Extract the [X, Y] coordinate from the center of the cell holding the provided text.  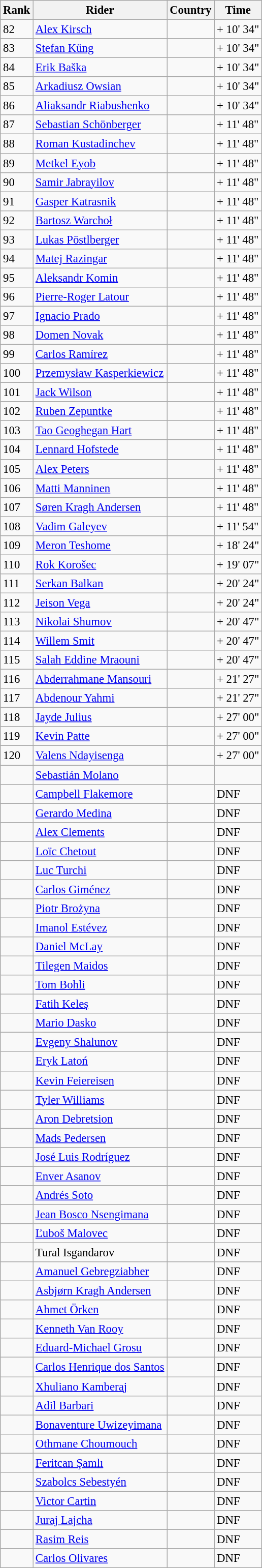
Juraj Lajcha [100, 1520]
Jack Wilson [100, 393]
Domen Novak [100, 335]
Ľuboš Malovec [100, 1233]
Campbell Flakemore [100, 794]
Tilegen Maidos [100, 966]
105 [17, 469]
99 [17, 354]
Rasim Reis [100, 1539]
Fatih Keleş [100, 1004]
88 [17, 144]
Aleksandr Komin [100, 278]
Aron Debretsion [100, 1119]
107 [17, 507]
110 [17, 564]
Valens Ndayisenga [100, 756]
109 [17, 546]
118 [17, 717]
82 [17, 29]
87 [17, 125]
Carlos Olivares [100, 1558]
Stefan Küng [100, 48]
Alex Kirsch [100, 29]
Tural Isgandarov [100, 1253]
113 [17, 622]
Salah Eddine Mraouni [100, 660]
Andrés Soto [100, 1195]
Lennard Hofstede [100, 450]
Luc Turchi [100, 870]
100 [17, 373]
Ignacio Prado [100, 316]
90 [17, 182]
Mads Pedersen [100, 1138]
Carlos Ramírez [100, 354]
Carlos Giménez [100, 889]
Matti Manninen [100, 488]
116 [17, 679]
Bonaventure Uwizeyimana [100, 1425]
86 [17, 106]
111 [17, 584]
Erik Baška [100, 68]
Kevin Patte [100, 737]
Matej Razingar [100, 259]
Rok Korošec [100, 564]
Alex Peters [100, 469]
93 [17, 239]
97 [17, 316]
Eryk Latoń [100, 1062]
84 [17, 68]
Adil Barbari [100, 1405]
Victor Cartin [100, 1501]
Mario Dasko [100, 1023]
Kevin Feiereisen [100, 1080]
108 [17, 526]
Xhuliano Kamberaj [100, 1386]
Arkadiusz Owsian [100, 86]
Enver Asanov [100, 1176]
Bartosz Warchoł [100, 220]
83 [17, 48]
Alex Clements [100, 832]
95 [17, 278]
Willem Smit [100, 641]
94 [17, 259]
Amanuel Gebregziabher [100, 1272]
Nikolai Shumov [100, 622]
Jeison Vega [100, 602]
Aliaksandr Riabushenko [100, 106]
85 [17, 86]
Przemysław Kasperkiewicz [100, 373]
Jayde Julius [100, 717]
91 [17, 201]
Country [191, 10]
104 [17, 450]
101 [17, 393]
114 [17, 641]
Loïc Chetout [100, 851]
Rank [17, 10]
119 [17, 737]
Eduard-Michael Grosu [100, 1348]
Serkan Balkan [100, 584]
+ 11' 54" [238, 526]
Abdenour Yahmi [100, 698]
José Luis Rodríguez [100, 1157]
96 [17, 297]
Tao Geoghegan Hart [100, 431]
Vadim Galeyev [100, 526]
Evgeny Shalunov [100, 1042]
Gerardo Medina [100, 813]
Pierre-Roger Latour [100, 297]
Ruben Zepuntke [100, 411]
102 [17, 411]
Sebastián Molano [100, 775]
Metkel Eyob [100, 163]
92 [17, 220]
103 [17, 431]
Tom Bohli [100, 985]
Tyler Williams [100, 1100]
115 [17, 660]
+ 18' 24" [238, 546]
Piotr Brożyna [100, 909]
89 [17, 163]
Time [238, 10]
Szabolcs Sebestyén [100, 1482]
Kenneth Van Rooy [100, 1329]
Sebastian Schönberger [100, 125]
Daniel McLay [100, 947]
Gasper Katrasnik [100, 201]
112 [17, 602]
Rider [100, 10]
120 [17, 756]
Othmane Choumouch [100, 1443]
Lukas Pöstlberger [100, 239]
117 [17, 698]
Imanol Estévez [100, 927]
Abderrahmane Mansouri [100, 679]
Roman Kustadinchev [100, 144]
+ 19' 07" [238, 564]
Feritcan Şamlı [100, 1463]
106 [17, 488]
98 [17, 335]
Meron Teshome [100, 546]
Carlos Henrique dos Santos [100, 1367]
Ahmet Örken [100, 1310]
Jean Bosco Nsengimana [100, 1214]
Asbjørn Kragh Andersen [100, 1291]
Søren Kragh Andersen [100, 507]
Samir Jabrayilov [100, 182]
